Capture the cell that displays the provided text and extract its (x, y) central coordinate. 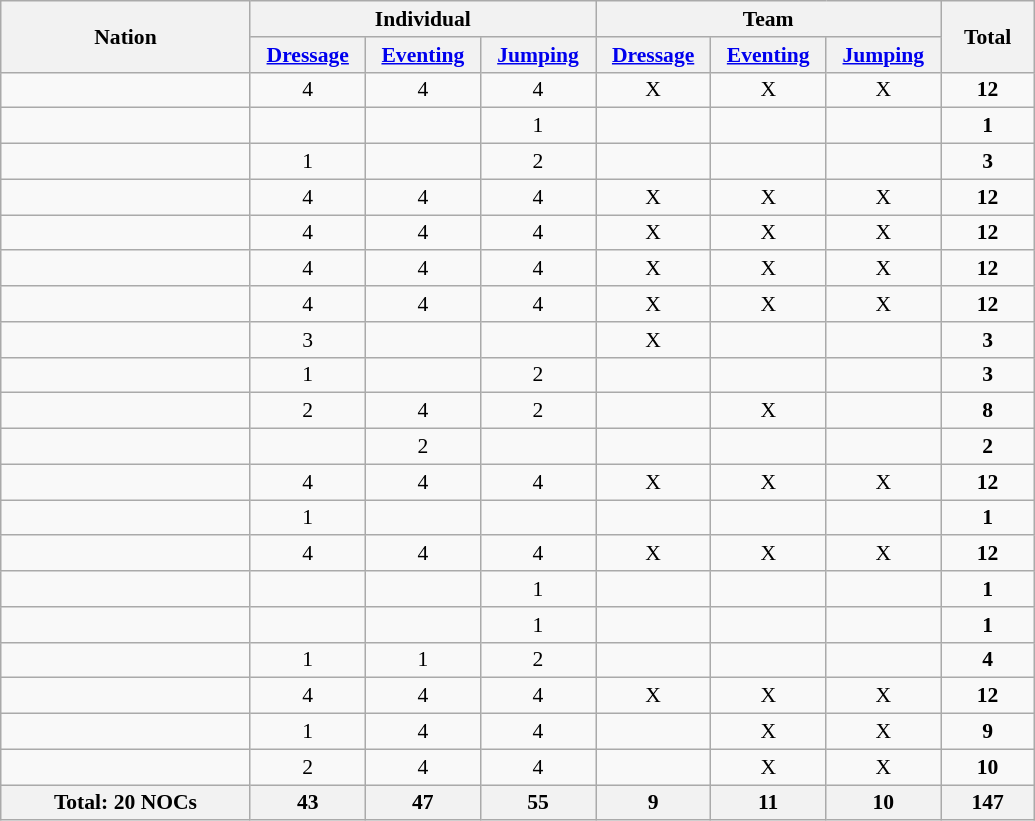
55 (538, 803)
Individual (422, 19)
Nation (126, 36)
11 (768, 803)
Total (988, 36)
147 (988, 803)
43 (308, 803)
Team (768, 19)
8 (988, 411)
47 (422, 803)
Total: 20 NOCs (126, 803)
